For the text-containing cell, return its midpoint in [X, Y] coordinate format. 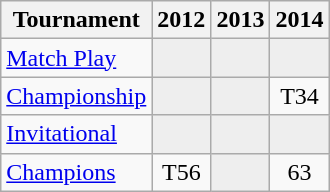
63 [300, 172]
Champions [76, 172]
2014 [300, 20]
Tournament [76, 20]
T34 [300, 96]
2013 [240, 20]
T56 [182, 172]
2012 [182, 20]
Championship [76, 96]
Match Play [76, 58]
Invitational [76, 134]
